Extract the (X, Y) coordinate from the center of the cell holding the provided text.  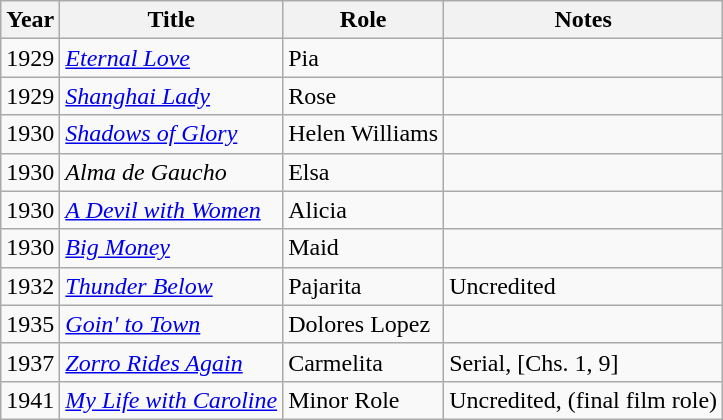
1937 (30, 362)
Title (172, 20)
Goin' to Town (172, 324)
1935 (30, 324)
Role (364, 20)
Rose (364, 96)
Dolores Lopez (364, 324)
Pajarita (364, 286)
Big Money (172, 248)
Uncredited, (final film role) (584, 400)
Serial, [Chs. 1, 9] (584, 362)
Zorro Rides Again (172, 362)
Uncredited (584, 286)
Thunder Below (172, 286)
Shadows of Glory (172, 134)
Carmelita (364, 362)
Helen Williams (364, 134)
Maid (364, 248)
Elsa (364, 172)
Year (30, 20)
Pia (364, 58)
1932 (30, 286)
1941 (30, 400)
Alicia (364, 210)
Eternal Love (172, 58)
Minor Role (364, 400)
My Life with Caroline (172, 400)
Shanghai Lady (172, 96)
A Devil with Women (172, 210)
Alma de Gaucho (172, 172)
Notes (584, 20)
